For the text-containing cell, return its midpoint in [X, Y] coordinate format. 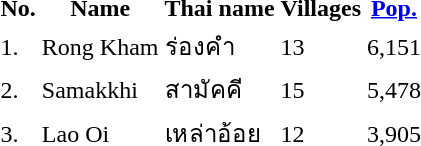
15 [320, 90]
13 [320, 46]
ร่องคำ [220, 46]
สามัคคี [220, 90]
Rong Kham [100, 46]
Samakkhi [100, 90]
